Detect which cell encompasses the target text, then output its (x, y) center coordinate. 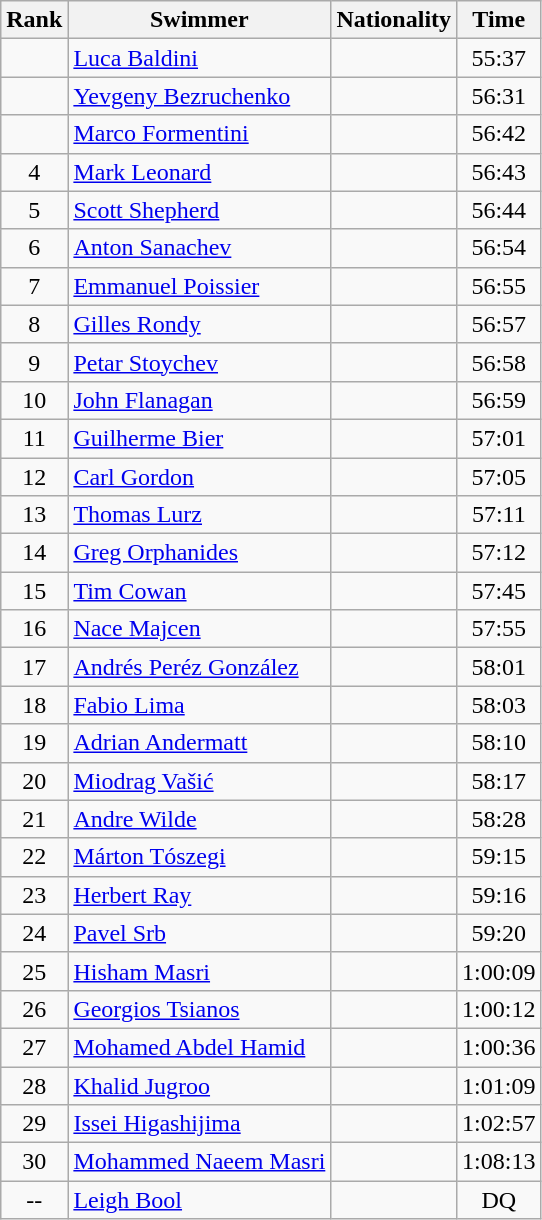
30 (34, 1162)
1:00:09 (499, 971)
12 (34, 477)
1:08:13 (499, 1162)
Thomas Lurz (200, 515)
59:20 (499, 933)
14 (34, 553)
Yevgeny Bezruchenko (200, 96)
Mohammed Naeem Masri (200, 1162)
10 (34, 400)
59:16 (499, 895)
56:58 (499, 362)
21 (34, 819)
Tim Cowan (200, 591)
27 (34, 1047)
John Flanagan (200, 400)
Swimmer (200, 20)
Pavel Srb (200, 933)
26 (34, 1009)
Mohamed Abdel Hamid (200, 1047)
Rank (34, 20)
Khalid Jugroo (200, 1085)
9 (34, 362)
1:02:57 (499, 1124)
Guilherme Bier (200, 438)
23 (34, 895)
58:28 (499, 819)
Márton Tószegi (200, 857)
Gilles Rondy (200, 324)
56:42 (499, 134)
56:43 (499, 172)
Miodrag Vašić (200, 781)
57:05 (499, 477)
19 (34, 743)
Andre Wilde (200, 819)
Issei Higashijima (200, 1124)
15 (34, 591)
Petar Stoychev (200, 362)
58:01 (499, 667)
56:59 (499, 400)
55:37 (499, 58)
Georgios Tsianos (200, 1009)
24 (34, 933)
Nace Majcen (200, 629)
20 (34, 781)
57:11 (499, 515)
Hisham Masri (200, 971)
18 (34, 705)
13 (34, 515)
56:31 (499, 96)
16 (34, 629)
6 (34, 248)
56:57 (499, 324)
56:55 (499, 286)
Herbert Ray (200, 895)
57:45 (499, 591)
4 (34, 172)
22 (34, 857)
Mark Leonard (200, 172)
58:17 (499, 781)
-- (34, 1200)
Luca Baldini (200, 58)
Nationality (394, 20)
DQ (499, 1200)
Fabio Lima (200, 705)
Marco Formentini (200, 134)
Emmanuel Poissier (200, 286)
58:03 (499, 705)
Time (499, 20)
Andrés Peréz González (200, 667)
Adrian Andermatt (200, 743)
1:00:36 (499, 1047)
57:12 (499, 553)
59:15 (499, 857)
Leigh Bool (200, 1200)
25 (34, 971)
57:01 (499, 438)
8 (34, 324)
56:44 (499, 210)
Scott Shepherd (200, 210)
1:01:09 (499, 1085)
1:00:12 (499, 1009)
56:54 (499, 248)
11 (34, 438)
Anton Sanachev (200, 248)
17 (34, 667)
29 (34, 1124)
58:10 (499, 743)
7 (34, 286)
28 (34, 1085)
Carl Gordon (200, 477)
57:55 (499, 629)
5 (34, 210)
Greg Orphanides (200, 553)
